Provide the (x, y) coordinate of the cell's center where the given text is located.  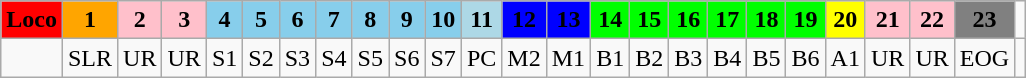
17 (728, 20)
13 (568, 20)
S3 (297, 58)
18 (766, 20)
9 (406, 20)
11 (481, 20)
S4 (334, 58)
12 (524, 20)
S1 (224, 58)
10 (443, 20)
PC (481, 58)
B4 (728, 58)
B3 (688, 58)
B5 (766, 58)
5 (261, 20)
Loco (32, 20)
M1 (568, 58)
6 (297, 20)
23 (984, 20)
B6 (806, 58)
S5 (370, 58)
EOG (984, 58)
3 (184, 20)
19 (806, 20)
SLR (90, 58)
4 (224, 20)
20 (845, 20)
15 (650, 20)
A1 (845, 58)
14 (610, 20)
16 (688, 20)
M2 (524, 58)
7 (334, 20)
S7 (443, 58)
8 (370, 20)
2 (140, 20)
22 (932, 20)
B1 (610, 58)
S6 (406, 58)
S2 (261, 58)
B2 (650, 58)
1 (90, 20)
21 (887, 20)
